For the text-containing cell, return its midpoint in [x, y] coordinate format. 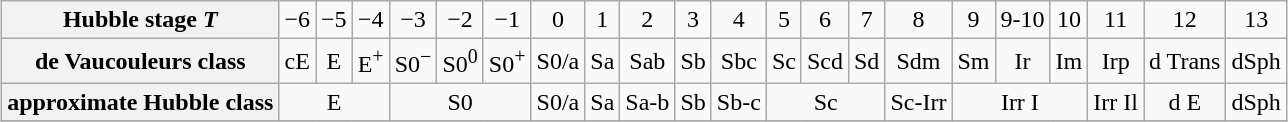
7 [866, 20]
Sbc [738, 62]
0 [558, 20]
Ir [1022, 62]
d E [1185, 102]
−6 [298, 20]
Scd [824, 62]
Sd [866, 62]
11 [1116, 20]
Irp [1116, 62]
6 [824, 20]
12 [1185, 20]
−5 [334, 20]
−3 [413, 20]
13 [1256, 20]
3 [693, 20]
5 [784, 20]
approximate Hubble class [140, 102]
Hubble stage T [140, 20]
8 [918, 20]
−2 [460, 20]
S0+ [507, 62]
−1 [507, 20]
Im [1069, 62]
d Trans [1185, 62]
S00 [460, 62]
−4 [370, 20]
Sb-c [738, 102]
E+ [370, 62]
Sab [648, 62]
1 [602, 20]
2 [648, 20]
Sc-Irr [918, 102]
S0 [460, 102]
4 [738, 20]
9 [974, 20]
10 [1069, 20]
9-10 [1022, 20]
Sm [974, 62]
S0− [413, 62]
de Vaucouleurs class [140, 62]
Sdm [918, 62]
Irr I [1020, 102]
Irr Il [1116, 102]
Sa-b [648, 102]
cE [298, 62]
